Extract the (x, y) coordinate from the center of the cell holding the provided text.  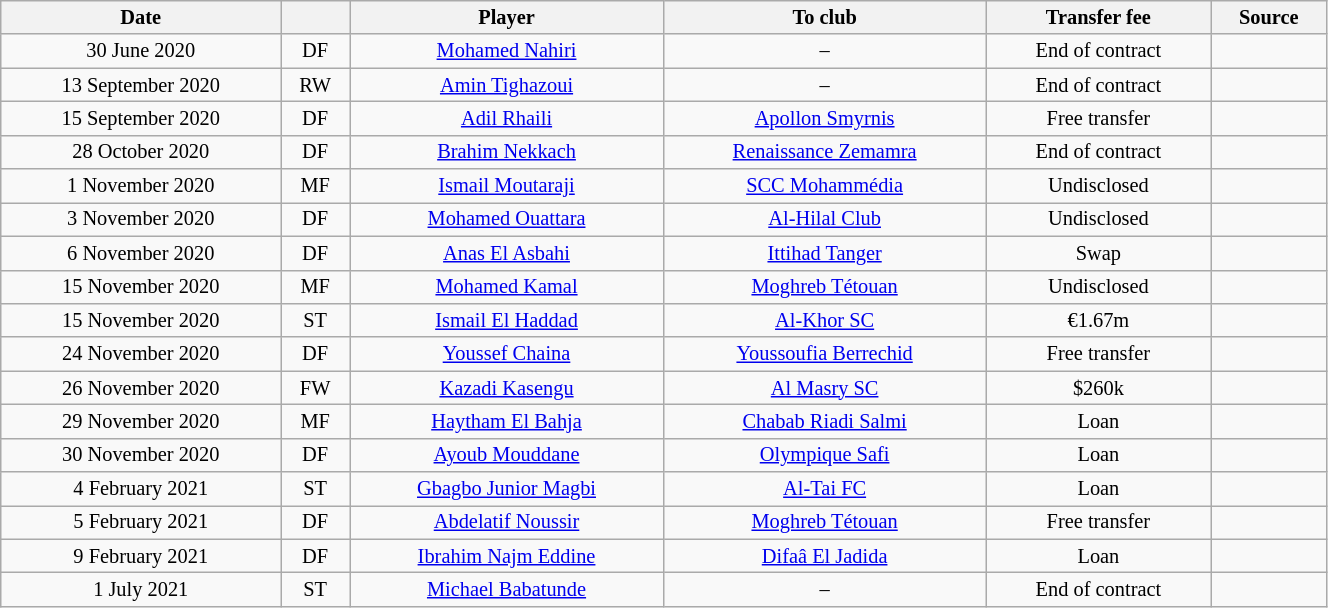
Difaâ El Jadida (824, 556)
Al-Tai FC (824, 489)
5 February 2021 (141, 522)
13 September 2020 (141, 85)
FW (316, 388)
Ittihad Tanger (824, 253)
Ismail El Haddad (507, 320)
Source (1268, 17)
Al Masry SC (824, 388)
Abdelatif Noussir (507, 522)
Olympique Safi (824, 455)
Youssef Chaina (507, 354)
Ayoub Mouddane (507, 455)
Mohamed Nahiri (507, 51)
To club (824, 17)
Mohamed Kamal (507, 287)
Haytham El Bahja (507, 421)
1 July 2021 (141, 589)
24 November 2020 (141, 354)
15 September 2020 (141, 118)
29 November 2020 (141, 421)
Al-Hilal Club (824, 219)
Renaissance Zemamra (824, 152)
SCC Mohammédia (824, 186)
Chabab Riadi Salmi (824, 421)
Anas El Asbahi (507, 253)
Apollon Smyrnis (824, 118)
Youssoufia Berrechid (824, 354)
6 November 2020 (141, 253)
Al-Khor SC (824, 320)
Kazadi Kasengu (507, 388)
Gbagbo Junior Magbi (507, 489)
30 November 2020 (141, 455)
Player (507, 17)
Brahim Nekkach (507, 152)
RW (316, 85)
Transfer fee (1098, 17)
Adil Rhaili (507, 118)
3 November 2020 (141, 219)
30 June 2020 (141, 51)
€1.67m (1098, 320)
$260k (1098, 388)
4 February 2021 (141, 489)
26 November 2020 (141, 388)
Amin Tighazoui (507, 85)
Swap (1098, 253)
Date (141, 17)
9 February 2021 (141, 556)
1 November 2020 (141, 186)
Michael Babatunde (507, 589)
Ibrahim Najm Eddine (507, 556)
Mohamed Ouattara (507, 219)
Ismail Moutaraji (507, 186)
28 October 2020 (141, 152)
